Locate the cell with the specified text and output its (x, y) center coordinate. 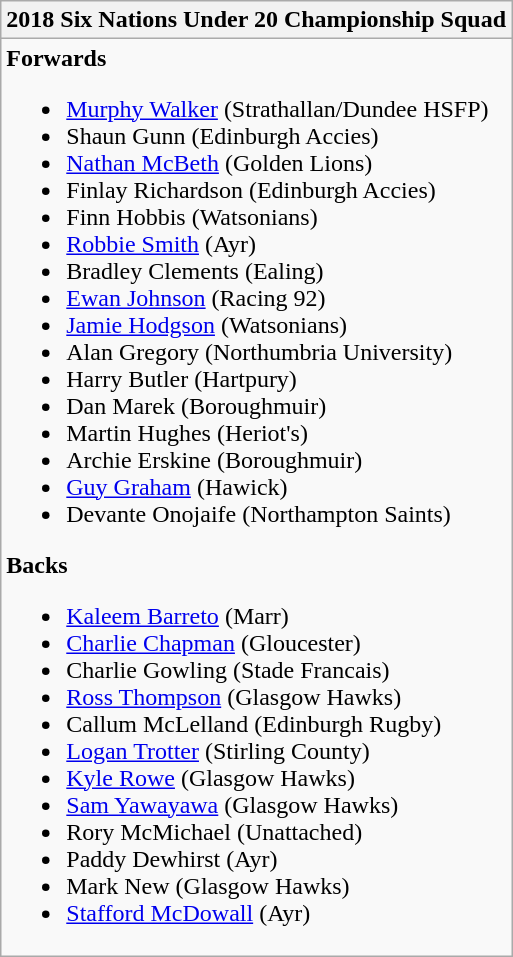
2018 Six Nations Under 20 Championship Squad (256, 20)
